Capture the cell that displays the provided text and extract its [x, y] central coordinate. 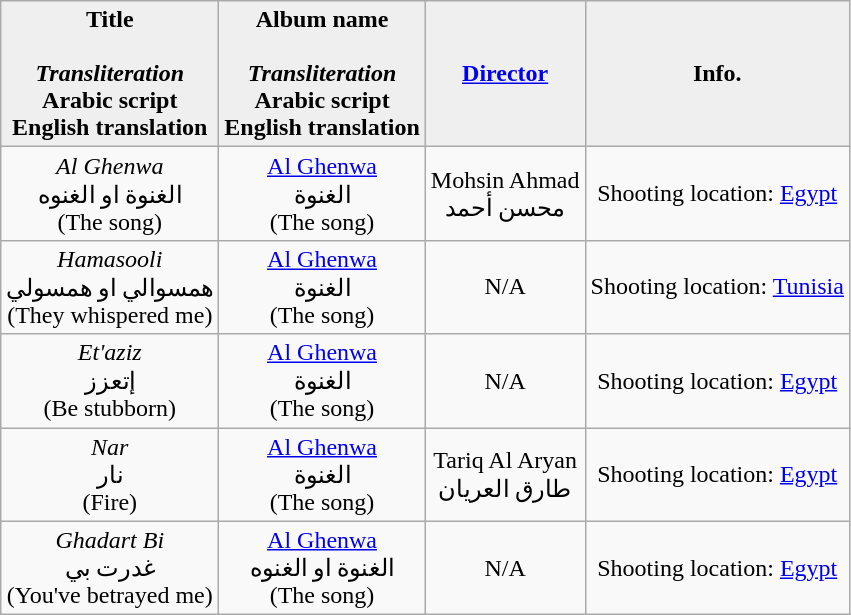
Hamasooliهمسوالي او همسولي(They whispered me) [110, 287]
Mohsin Ahmadمحسن أحمد [505, 194]
Narنار(Fire) [110, 475]
Director [505, 74]
TitleTransliterationArabic scriptEnglish translation [110, 74]
Et'azizإتعزز(Be stubborn) [110, 381]
Album nameTransliterationArabic scriptEnglish translation [322, 74]
Tariq Al Aryanطارق العريان [505, 475]
Shooting location: Tunisia [717, 287]
Info. [717, 74]
Ghadart Biغدرت بي(You've betrayed me) [110, 568]
